Scan for the cell matching the given text and deliver its [x, y] coordinate at center. 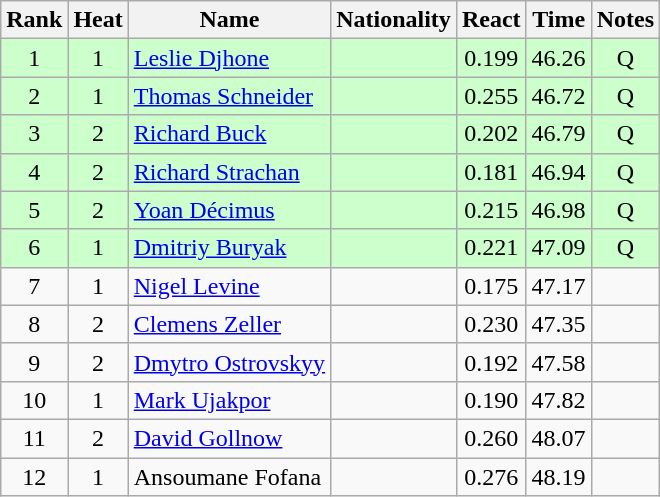
0.215 [491, 210]
0.199 [491, 58]
Mark Ujakpor [229, 400]
Nigel Levine [229, 286]
Dmytro Ostrovskyy [229, 362]
Notes [625, 20]
48.19 [558, 477]
7 [34, 286]
Dmitriy Buryak [229, 248]
0.190 [491, 400]
0.230 [491, 324]
11 [34, 438]
0.175 [491, 286]
React [491, 20]
47.09 [558, 248]
0.202 [491, 134]
Ansoumane Fofana [229, 477]
9 [34, 362]
6 [34, 248]
Richard Buck [229, 134]
12 [34, 477]
46.79 [558, 134]
Rank [34, 20]
46.98 [558, 210]
10 [34, 400]
47.58 [558, 362]
Heat [98, 20]
0.255 [491, 96]
46.94 [558, 172]
48.07 [558, 438]
Time [558, 20]
0.192 [491, 362]
Leslie Djhone [229, 58]
47.82 [558, 400]
0.221 [491, 248]
Richard Strachan [229, 172]
Nationality [394, 20]
0.276 [491, 477]
Name [229, 20]
0.181 [491, 172]
47.35 [558, 324]
0.260 [491, 438]
46.26 [558, 58]
3 [34, 134]
Clemens Zeller [229, 324]
47.17 [558, 286]
Thomas Schneider [229, 96]
Yoan Décimus [229, 210]
8 [34, 324]
5 [34, 210]
4 [34, 172]
46.72 [558, 96]
David Gollnow [229, 438]
